Capture the cell that displays the provided text and extract its (X, Y) central coordinate. 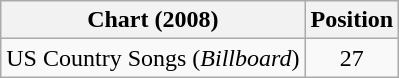
Chart (2008) (153, 20)
27 (352, 58)
US Country Songs (Billboard) (153, 58)
Position (352, 20)
